Pinpoint the cell where the given text exists, returning its [X, Y] midpoint coordinate. 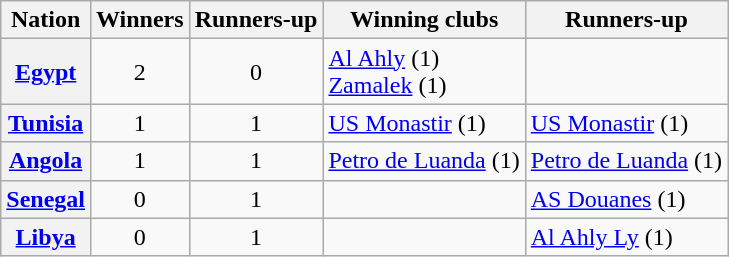
AS Douanes (1) [626, 199]
Angola [46, 161]
Al Ahly Ly (1) [626, 237]
Egypt [46, 72]
Libya [46, 237]
Winners [140, 20]
2 [140, 72]
Winning clubs [424, 20]
Nation [46, 20]
Senegal [46, 199]
Al Ahly (1)Zamalek (1) [424, 72]
Tunisia [46, 123]
